Search for the cell housing the specified text and yield its [x, y] center coordinate. 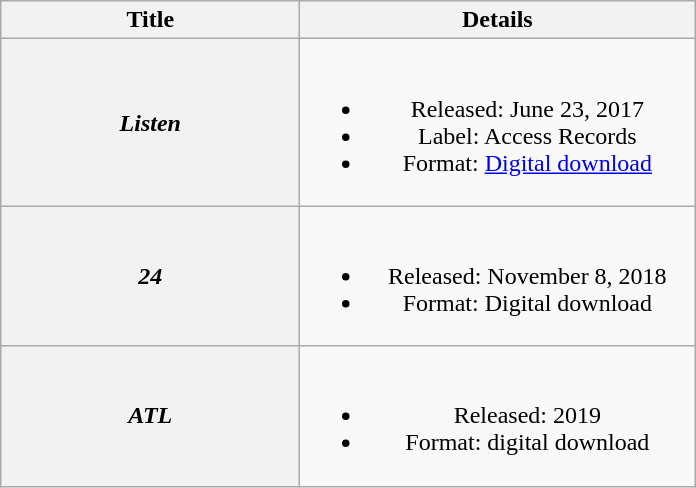
Details [498, 20]
Title [150, 20]
ATL [150, 416]
Listen [150, 122]
24 [150, 276]
Released: November 8, 2018Format: Digital download [498, 276]
Released: 2019Format: digital download [498, 416]
Released: June 23, 2017Label: Access RecordsFormat: Digital download [498, 122]
